Scan for the cell matching the given text and deliver its (x, y) coordinate at center. 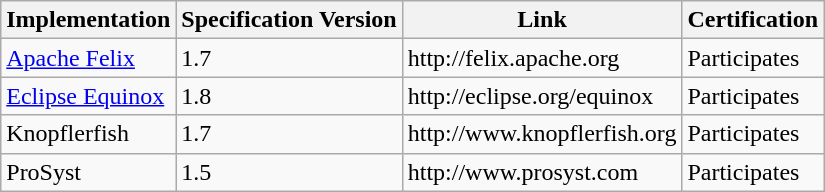
1.5 (289, 172)
ProSyst (88, 172)
http://www.prosyst.com (542, 172)
Link (542, 20)
Implementation (88, 20)
Knopflerfish (88, 134)
http://www.knopflerfish.org (542, 134)
1.8 (289, 96)
Specification Version (289, 20)
http://felix.apache.org (542, 58)
Apache Felix (88, 58)
Eclipse Equinox (88, 96)
Certification (753, 20)
http://eclipse.org/equinox (542, 96)
